For the text-containing cell, return its midpoint in [x, y] coordinate format. 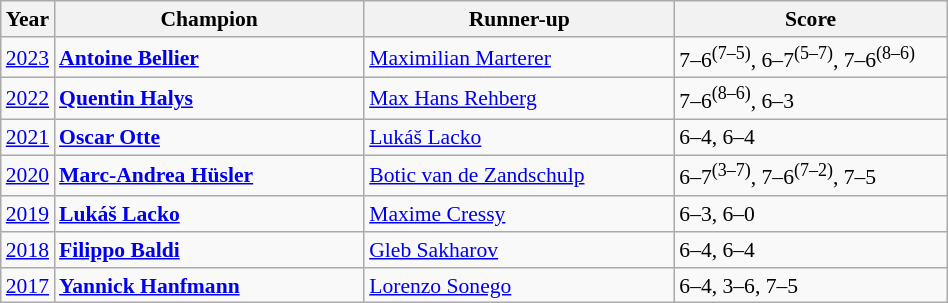
Antoine Bellier [209, 58]
Maximilian Marterer [519, 58]
Champion [209, 19]
Maxime Cressy [519, 214]
6–7(3–7), 7–6(7–2), 7–5 [810, 176]
Botic van de Zandschulp [519, 176]
Year [28, 19]
Max Hans Rehberg [519, 98]
Oscar Otte [209, 137]
2022 [28, 98]
Score [810, 19]
7–6(8–6), 6–3 [810, 98]
7–6(7–5), 6–7(5–7), 7–6(8–6) [810, 58]
Quentin Halys [209, 98]
Runner-up [519, 19]
2018 [28, 250]
Filippo Baldi [209, 250]
6–3, 6–0 [810, 214]
Marc-Andrea Hüsler [209, 176]
2021 [28, 137]
2020 [28, 176]
Gleb Sakharov [519, 250]
2019 [28, 214]
2023 [28, 58]
